Provide the [x, y] coordinate of the cell's center where the given text is located.  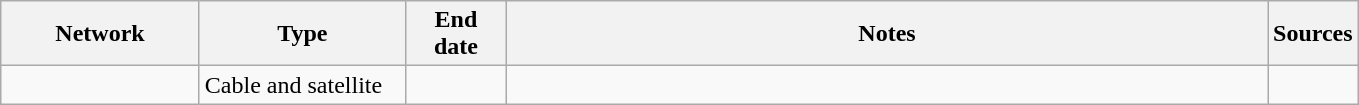
Type [302, 34]
Network [100, 34]
Cable and satellite [302, 85]
Sources [1314, 34]
Notes [886, 34]
End date [456, 34]
